Search for the cell housing the specified text and yield its (X, Y) center coordinate. 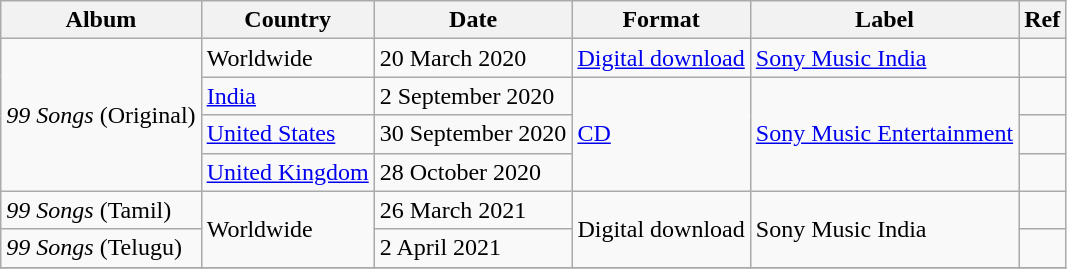
99 Songs (Original) (101, 115)
99 Songs (Telugu) (101, 248)
Album (101, 20)
28 October 2020 (473, 172)
Format (661, 20)
2 April 2021 (473, 248)
India (288, 96)
CD (661, 134)
Label (884, 20)
Ref (1042, 20)
Sony Music Entertainment (884, 134)
2 September 2020 (473, 96)
Date (473, 20)
30 September 2020 (473, 134)
99 Songs (Tamil) (101, 210)
United States (288, 134)
Country (288, 20)
20 March 2020 (473, 58)
26 March 2021 (473, 210)
United Kingdom (288, 172)
